Locate the cell with the specified text and output its [X, Y] center coordinate. 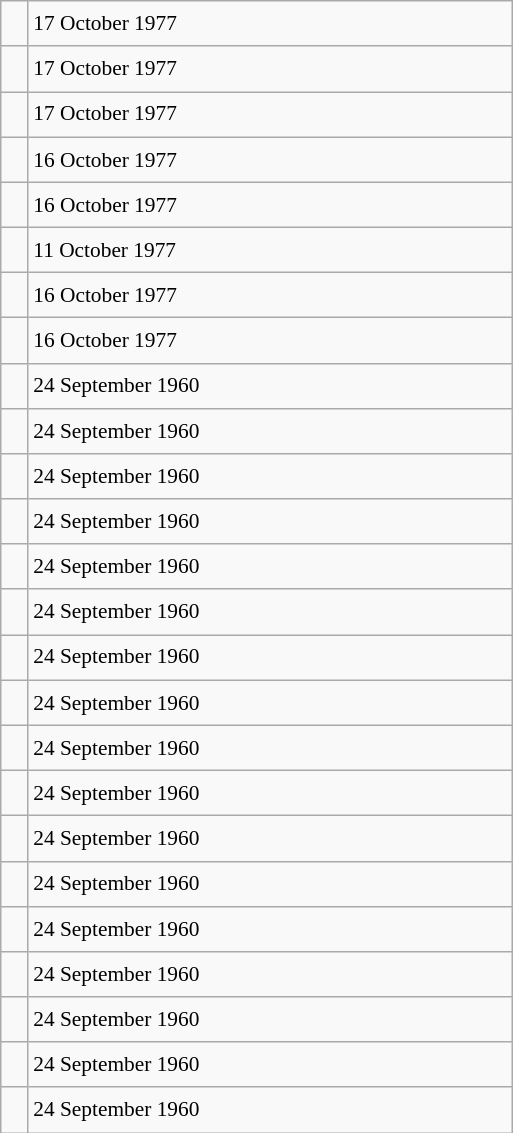
11 October 1977 [270, 250]
